Identify which cell holds the provided text, then report its (x, y) central coordinate. 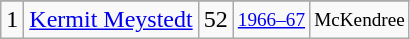
52 (216, 20)
1 (12, 20)
1966–67 (271, 20)
McKendree (360, 20)
Kermit Meystedt (111, 20)
